Pinpoint the cell where the given text exists, returning its (x, y) midpoint coordinate. 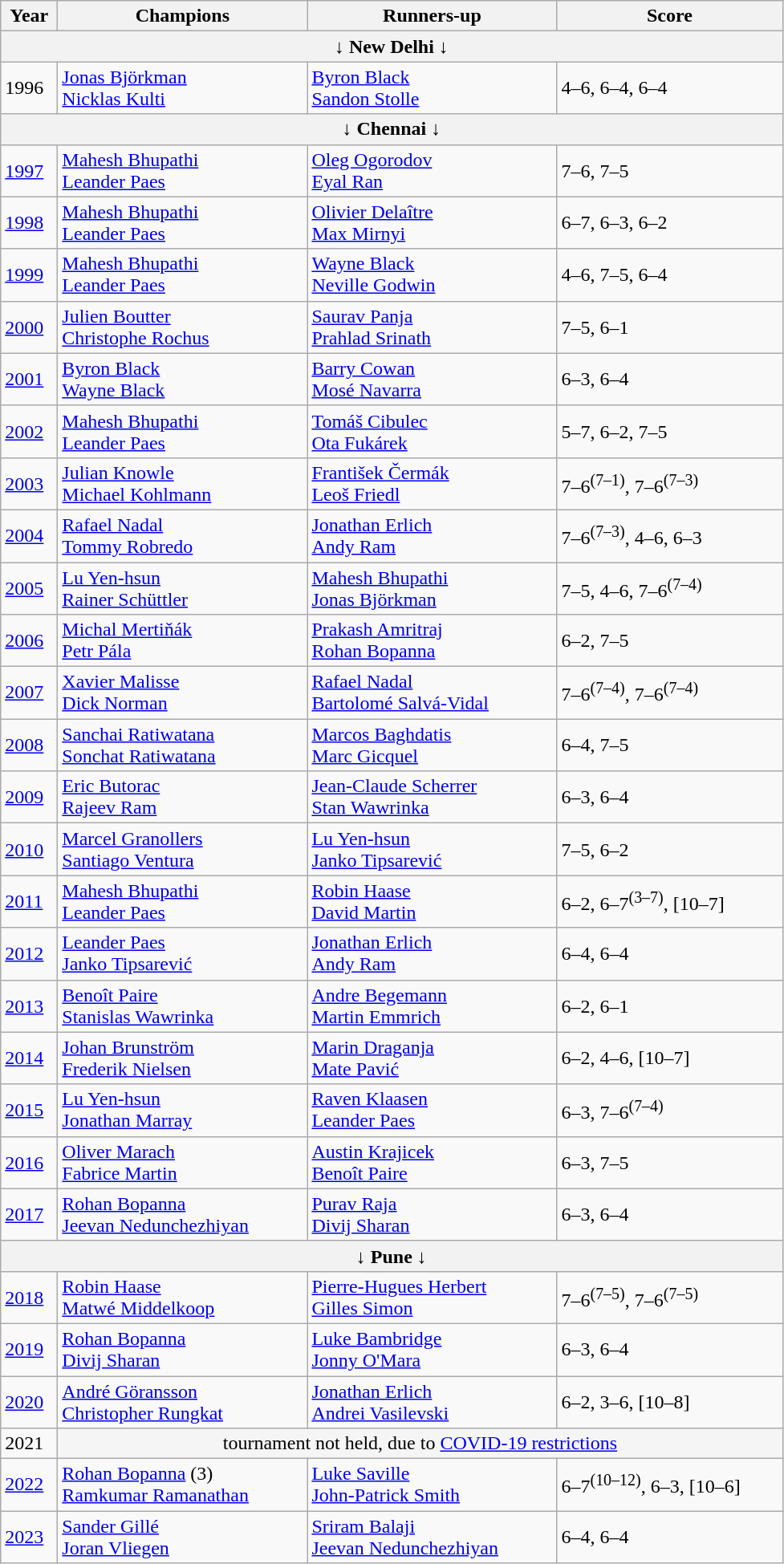
Rafael Nadal Tommy Robredo (183, 536)
Sander Gillé Joran Vliegen (183, 1538)
Purav Raja Divij Sharan (432, 1215)
6–2, 3–6, [10–8] (669, 1401)
↓ New Delhi ↓ (392, 47)
Jonas Björkman Nicklas Kulti (183, 88)
2000 (29, 327)
Luke Bambridge Jonny O'Mara (432, 1350)
André Göransson Christopher Rungkat (183, 1401)
Lu Yen-hsun Jonathan Marray (183, 1111)
6–7, 6–3, 6–2 (669, 223)
Julian Knowle Michael Kohlmann (183, 483)
2001 (29, 379)
2007 (29, 693)
Rohan Bopanna Divij Sharan (183, 1350)
2017 (29, 1215)
Benoît Paire Stanislas Wawrinka (183, 1006)
Eric Butorac Rajeev Ram (183, 798)
Marcos Baghdatis Marc Gicquel (432, 745)
↓ Pune ↓ (392, 1256)
Jonathan Erlich Andrei Vasilevski (432, 1401)
Robin Haase Matwé Middelkoop (183, 1297)
Julien Boutter Christophe Rochus (183, 327)
Marin Draganja Mate Pavić (432, 1058)
Sriram Balaji Jeevan Nedunchezhiyan (432, 1538)
6–7(10–12), 6–3, [10–6] (669, 1485)
Score (669, 16)
2011 (29, 902)
2022 (29, 1485)
Pierre-Hugues Herbert Gilles Simon (432, 1297)
Oliver Marach Fabrice Martin (183, 1162)
1996 (29, 88)
Luke Saville John-Patrick Smith (432, 1485)
Prakash Amritraj Rohan Bopanna (432, 640)
5–7, 6–2, 7–5 (669, 432)
Sanchai Ratiwatana Sonchat Ratiwatana (183, 745)
7–5, 6–2 (669, 849)
1997 (29, 170)
Saurav Panja Prahlad Srinath (432, 327)
7–5, 4–6, 7–6(7–4) (669, 587)
Xavier Malisse Dick Norman (183, 693)
7–6, 7–5 (669, 170)
Rohan Bopanna Jeevan Nedunchezhiyan (183, 1215)
2019 (29, 1350)
2010 (29, 849)
2023 (29, 1538)
Andre Begemann Martin Emmrich (432, 1006)
2018 (29, 1297)
2009 (29, 798)
1998 (29, 223)
Champions (183, 16)
4–6, 6–4, 6–4 (669, 88)
2013 (29, 1006)
2002 (29, 432)
2004 (29, 536)
Olivier Delaître Max Mirnyi (432, 223)
Michal Mertiňák Petr Pála (183, 640)
Barry Cowan Mosé Navarra (432, 379)
2003 (29, 483)
2012 (29, 953)
Rohan Bopanna (3) Ramkumar Ramanathan (183, 1485)
2020 (29, 1401)
6–2, 6–7(3–7), [10–7] (669, 902)
Austin Krajicek Benoît Paire (432, 1162)
2008 (29, 745)
2005 (29, 587)
2021 (29, 1444)
2006 (29, 640)
6–2, 4–6, [10–7] (669, 1058)
2016 (29, 1162)
Byron Black Sandon Stolle (432, 88)
Raven Klaasen Leander Paes (432, 1111)
Year (29, 16)
Runners-up (432, 16)
7–6(7–1), 7–6(7–3) (669, 483)
7–6(7–4), 7–6(7–4) (669, 693)
6–3, 7–6(7–4) (669, 1111)
2015 (29, 1111)
6–3, 7–5 (669, 1162)
Wayne Black Neville Godwin (432, 274)
7–6(7–3), 4–6, 6–3 (669, 536)
Mahesh Bhupathi Jonas Björkman (432, 587)
6–2, 6–1 (669, 1006)
Marcel Granollers Santiago Ventura (183, 849)
Lu Yen-hsun Janko Tipsarević (432, 849)
Johan Brunström Frederik Nielsen (183, 1058)
2014 (29, 1058)
tournament not held, due to COVID-19 restrictions (420, 1444)
Byron Black Wayne Black (183, 379)
↓ Chennai ↓ (392, 129)
Robin Haase David Martin (432, 902)
6–4, 7–5 (669, 745)
Jean-Claude Scherrer Stan Wawrinka (432, 798)
Leander Paes Janko Tipsarević (183, 953)
František Čermák Leoš Friedl (432, 483)
4–6, 7–5, 6–4 (669, 274)
6–2, 7–5 (669, 640)
1999 (29, 274)
Rafael Nadal Bartolomé Salvá-Vidal (432, 693)
Oleg Ogorodov Eyal Ran (432, 170)
7–5, 6–1 (669, 327)
Lu Yen-hsun Rainer Schüttler (183, 587)
Tomáš Cibulec Ota Fukárek (432, 432)
7–6(7–5), 7–6(7–5) (669, 1297)
